Find where the given text appears and provide that cell's center as (x, y) coordinate. 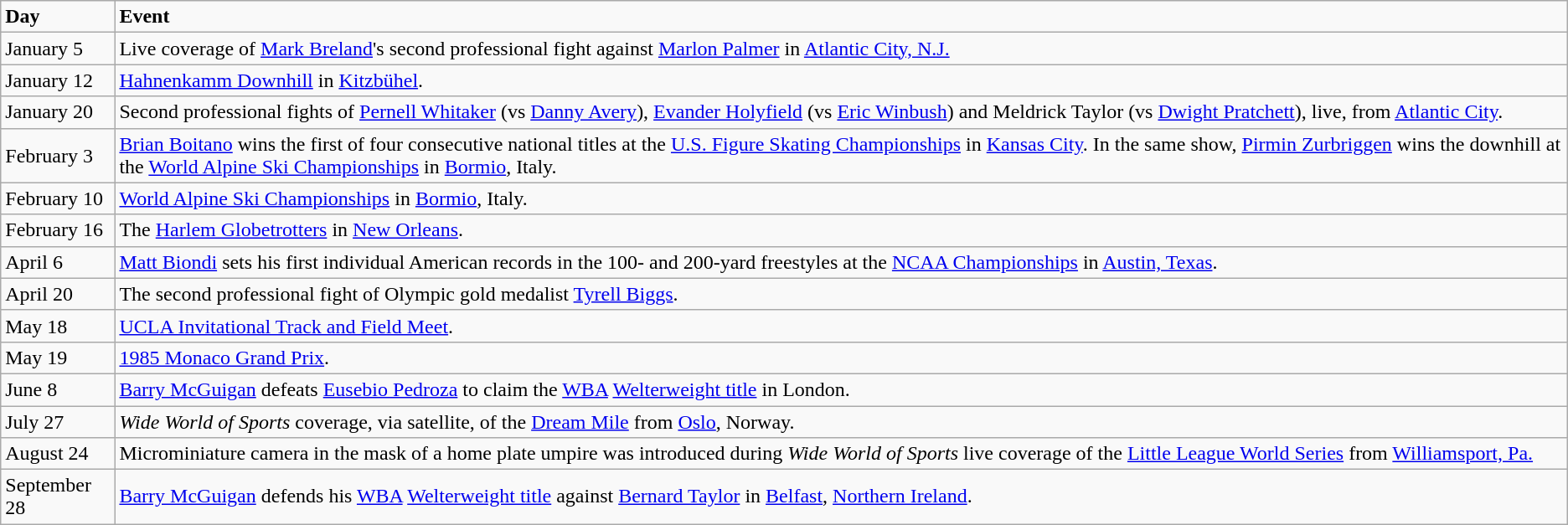
Barry McGuigan defeats Eusebio Pedroza to claim the WBA Welterweight title in London. (841, 389)
May 18 (58, 326)
January 20 (58, 112)
April 20 (58, 294)
1985 Monaco Grand Prix. (841, 358)
World Alpine Ski Championships in Bormio, Italy. (841, 198)
September 28 (58, 497)
January 5 (58, 49)
July 27 (58, 421)
January 12 (58, 80)
August 24 (58, 454)
Live coverage of Mark Breland's second professional fight against Marlon Palmer in Atlantic City, N.J. (841, 49)
February 16 (58, 230)
February 10 (58, 198)
April 6 (58, 262)
The second professional fight of Olympic gold medalist Tyrell Biggs. (841, 294)
Day (58, 17)
Hahnenkamm Downhill in Kitzbühel. (841, 80)
Matt Biondi sets his first individual American records in the 100- and 200-yard freestyles at the NCAA Championships in Austin, Texas. (841, 262)
UCLA Invitational Track and Field Meet. (841, 326)
Barry McGuigan defends his WBA Welterweight title against Bernard Taylor in Belfast, Northern Ireland. (841, 497)
June 8 (58, 389)
February 3 (58, 156)
Wide World of Sports coverage, via satellite, of the Dream Mile from Oslo, Norway. (841, 421)
May 19 (58, 358)
The Harlem Globetrotters in New Orleans. (841, 230)
Event (841, 17)
